Scan for the cell matching the given text and deliver its [X, Y] coordinate at center. 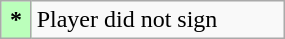
* [16, 20]
Player did not sign [158, 20]
